Locate the cell with the specified text and output its (x, y) center coordinate. 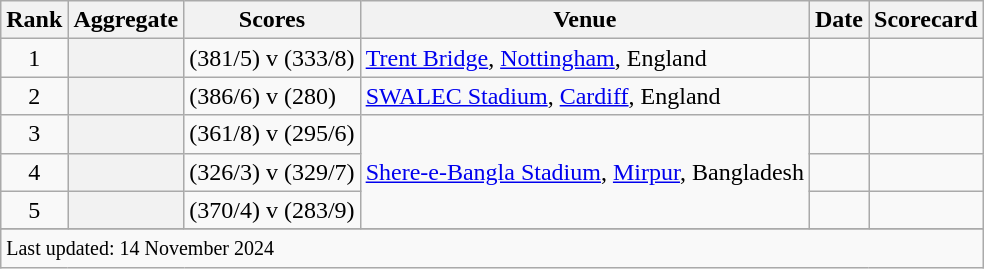
(381/5) v (333/8) (272, 58)
2 (34, 96)
1 (34, 58)
Rank (34, 20)
Date (838, 20)
SWALEC Stadium, Cardiff, England (584, 96)
4 (34, 172)
5 (34, 210)
3 (34, 134)
Scorecard (926, 20)
Shere-e-Bangla Stadium, Mirpur, Bangladesh (584, 172)
Scores (272, 20)
(326/3) v (329/7) (272, 172)
(370/4) v (283/9) (272, 210)
(361/8) v (295/6) (272, 134)
Trent Bridge, Nottingham, England (584, 58)
Venue (584, 20)
Last updated: 14 November 2024 (492, 248)
Aggregate (126, 20)
(386/6) v (280) (272, 96)
